Extract the (X, Y) coordinate from the center of the cell holding the provided text.  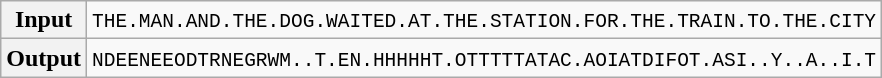
THE.MAN.AND.THE.DOG.WAITED.AT.THE.STATION.FOR.THE.TRAIN.TO.THE.CITY (484, 20)
NDEENEEODTRNEGRWM..T.EN.HHHHHT.OTTTTTATAC.AOIATDIFOT.ASI..Y..A..I.T (484, 58)
Input (44, 20)
Output (44, 58)
